Identify which cell holds the provided text, then report its (X, Y) central coordinate. 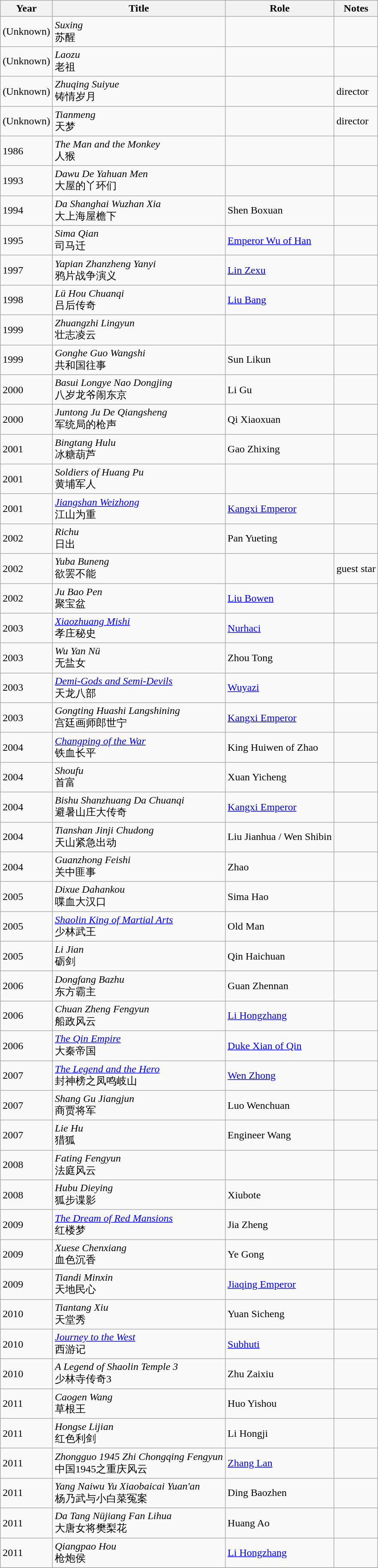
Zhang Lan (280, 1463)
Basui Longye Nao Dongjing八岁龙爷闹东京 (139, 390)
Yuan Sicheng (280, 1314)
Liu Jianhua / Wen Shibin (280, 837)
Sun Likun (280, 360)
Liu Bang (280, 300)
Lie Hu猎狐 (139, 1135)
Sima Hao (280, 897)
Zhuqing Suiyue铸情岁月 (139, 91)
Li Hongji (280, 1433)
Lin Zexu (280, 270)
Zhu Zaixiu (280, 1374)
Yapian Zhanzheng Yanyi鸦片战争演义 (139, 270)
Notes (356, 9)
Emperor Wu of Han (280, 241)
Qin Haichuan (280, 956)
Pan Yueting (280, 539)
Wuyazi (280, 688)
Zhou Tong (280, 658)
1993 (27, 181)
Li Jian砺剑 (139, 956)
Da Shanghai Wuzhan Xia大上海屋檐下 (139, 211)
A Legend of Shaolin Temple 3少林寺传奇3 (139, 1374)
Tiandi Minxin天地民心 (139, 1284)
Huang Ao (280, 1523)
Gongting Huashi Langshining宫廷画师郎世宁 (139, 718)
Guan Zhennan (280, 986)
Engineer Wang (280, 1135)
Role (280, 9)
Tiantang Xiu天堂秀 (139, 1314)
Li Gu (280, 390)
Shang Gu Jiangjun商贾将军 (139, 1105)
1997 (27, 270)
Bingtang Hulu冰糖葫芦 (139, 449)
The Legend and the Hero封神榜之凤鸣岐山 (139, 1076)
Shen Boxuan (280, 211)
1994 (27, 211)
Luo Wenchuan (280, 1105)
Wen Zhong (280, 1076)
Ding Baozhen (280, 1493)
Dongfang Bazhu东方霸主 (139, 986)
Qiangpao Hou枪炮侯 (139, 1553)
Chuan Zheng Fengyun船政风云 (139, 1016)
Jia Zheng (280, 1225)
Qi Xiaoxuan (280, 419)
Shoufu首富 (139, 777)
Zhongguo 1945 Zhi Chongqing Fengyun中国1945之重庆风云 (139, 1463)
Gonghe Guo Wangshi共和国往事 (139, 360)
Old Man (280, 927)
Dawu De Yahuan Men大屋的丫环们 (139, 181)
Tianmeng天梦 (139, 121)
Xiaozhuang Mishi孝庄秘史 (139, 628)
The Qin Empire大秦帝国 (139, 1046)
1998 (27, 300)
Richu日出 (139, 539)
Guanzhong Feishi关中匪事 (139, 867)
Zhao (280, 867)
Changping of the War铁血长平 (139, 747)
Suxing苏醒 (139, 32)
Wu Yan Nü无盐女 (139, 658)
Xuese Chenxiang血色沉香 (139, 1255)
Shaolin King of Martial Arts少林武王 (139, 927)
Huo Yishou (280, 1404)
Dixue Dahankou喋血大汉口 (139, 897)
Demi-Gods and Semi-Devils天龙八部 (139, 688)
Nurhaci (280, 628)
Sima Qian司马迁 (139, 241)
Zhuangzhi Lingyun壮志凌云 (139, 330)
Hongse Lijian红色利剑 (139, 1433)
Duke Xian of Qin (280, 1046)
Juntong Ju De Qiangsheng军统局的枪声 (139, 419)
1995 (27, 241)
The Man and the Monkey人猴 (139, 151)
Tianshan Jinji Chudong天山紧急出动 (139, 837)
Soldiers of Huang Pu黄埔军人 (139, 479)
Journey to the West西游记 (139, 1344)
Yuba Buneng欲罢不能 (139, 569)
Xiubote (280, 1195)
Jiangshan Weizhong江山为重 (139, 509)
Caogen Wang草根王 (139, 1404)
Da Tang Nüjiang Fan Lihua大唐女将樊梨花 (139, 1523)
Gao Zhixing (280, 449)
Bishu Shanzhuang Da Chuanqi避暑山庄大传奇 (139, 807)
Xuan Yicheng (280, 777)
Fating Fengyun法庭风云 (139, 1165)
Liu Bowen (280, 598)
Subhuti (280, 1344)
Title (139, 9)
Yang Naiwu Yu Xiaobaicai Yuan'an杨乃武与小白菜冤案 (139, 1493)
1986 (27, 151)
Ye Gong (280, 1255)
Ju Bao Pen聚宝盆 (139, 598)
Hubu Dieying狐步谍影 (139, 1195)
guest star (356, 569)
Laozu老祖 (139, 61)
King Huiwen of Zhao (280, 747)
Year (27, 9)
Lü Hou Chuanqi吕后传奇 (139, 300)
Jiaqing Emperor (280, 1284)
The Dream of Red Mansions红楼梦 (139, 1225)
